Identify which cell holds the provided text, then report its (x, y) central coordinate. 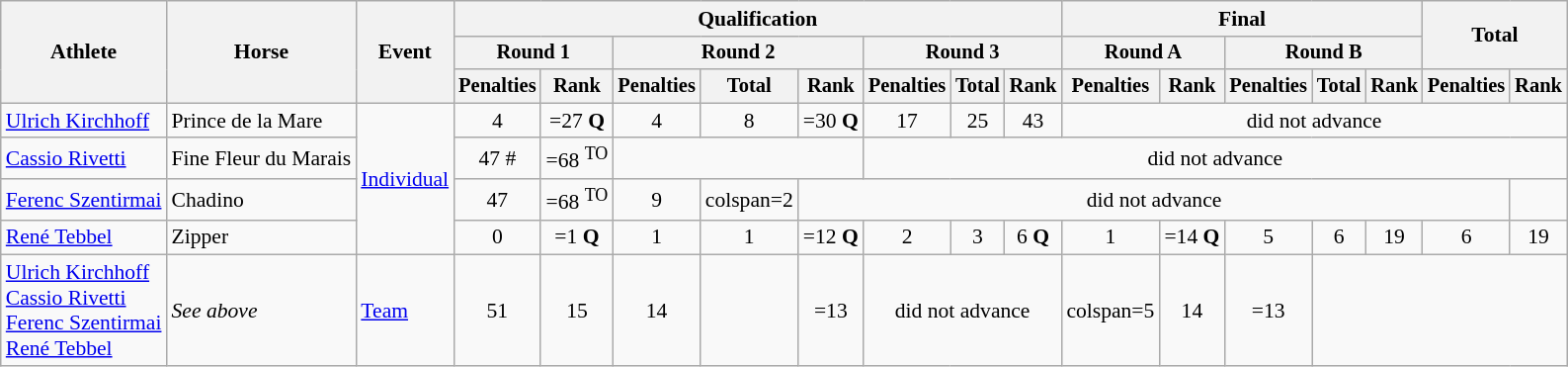
Athlete (84, 51)
Prince de la Mare (262, 121)
Cassio Rivetti (84, 158)
6 Q (1033, 237)
Chadino (262, 200)
See above (262, 311)
Ulrich KirchhoffCassio RivettiFerenc SzentirmaiRené Tebbel (84, 311)
15 (577, 311)
=27 Q (577, 121)
51 (497, 311)
=12 Q (831, 237)
Ulrich Kirchhoff (84, 121)
Final (1242, 19)
Event (405, 51)
Fine Fleur du Marais (262, 158)
Qualification (757, 19)
47 (497, 200)
Ferenc Szentirmai (84, 200)
Individual (405, 179)
Round 1 (534, 53)
47 # (497, 158)
=30 Q (831, 121)
25 (978, 121)
colspan=2 (749, 200)
Round 2 (737, 53)
Round 3 (962, 53)
René Tebbel (84, 237)
43 (1033, 121)
=1 Q (577, 237)
Horse (262, 51)
Round B (1323, 53)
5 (1268, 237)
Team (405, 311)
9 (656, 200)
17 (907, 121)
colspan=5 (1111, 311)
0 (497, 237)
Round A (1142, 53)
=14 Q (1192, 237)
3 (978, 237)
8 (749, 121)
Zipper (262, 237)
2 (907, 237)
